Detect which cell encompasses the target text, then output its (X, Y) center coordinate. 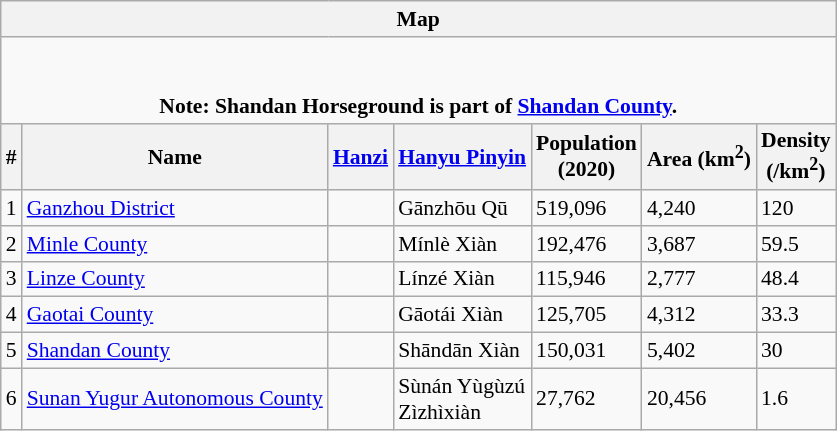
150,031 (586, 351)
Hanzi (360, 156)
Mínlè Xiàn (462, 244)
115,946 (586, 279)
30 (796, 351)
1 (12, 208)
Note: Shandan Horseground is part of Shandan County. (418, 80)
1.6 (796, 398)
5 (12, 351)
Map (418, 19)
4 (12, 315)
4,312 (699, 315)
519,096 (586, 208)
48.4 (796, 279)
3 (12, 279)
Shandan County (175, 351)
Shāndān Xiàn (462, 351)
20,456 (699, 398)
125,705 (586, 315)
4,240 (699, 208)
Gānzhōu Qū (462, 208)
192,476 (586, 244)
2 (12, 244)
Population(2020) (586, 156)
Density(/km2) (796, 156)
Ganzhou District (175, 208)
2,777 (699, 279)
Gāotái Xiàn (462, 315)
Gaotai County (175, 315)
Sùnán YùgùzúZìzhìxiàn (462, 398)
Hanyu Pinyin (462, 156)
Línzé Xiàn (462, 279)
Area (km2) (699, 156)
59.5 (796, 244)
120 (796, 208)
27,762 (586, 398)
Sunan Yugur Autonomous County (175, 398)
5,402 (699, 351)
33.3 (796, 315)
Linze County (175, 279)
Name (175, 156)
6 (12, 398)
# (12, 156)
3,687 (699, 244)
Minle County (175, 244)
